Search for the cell housing the specified text and yield its (x, y) center coordinate. 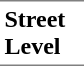
Street Level (42, 33)
